From the cell containing the given text, extract its center point as (x, y) coordinate. 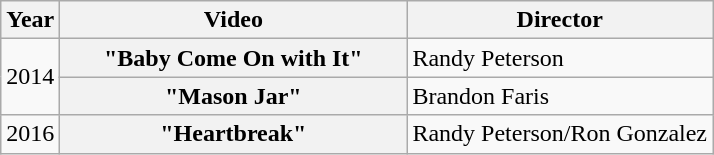
2016 (30, 134)
2014 (30, 77)
Video (234, 20)
"Mason Jar" (234, 96)
Brandon Faris (560, 96)
"Baby Come On with It" (234, 58)
Year (30, 20)
Director (560, 20)
Randy Peterson (560, 58)
"Heartbreak" (234, 134)
Randy Peterson/Ron Gonzalez (560, 134)
